For the text-containing cell, return its midpoint in [X, Y] coordinate format. 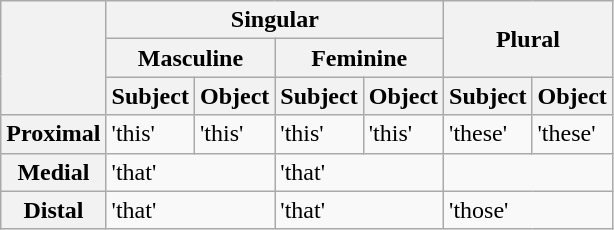
Proximal [54, 134]
'those' [528, 210]
Feminine [360, 58]
Medial [54, 172]
Singular [275, 20]
Masculine [190, 58]
Plural [528, 39]
Distal [54, 210]
